Extract the [x, y] coordinate from the center of the cell holding the provided text.  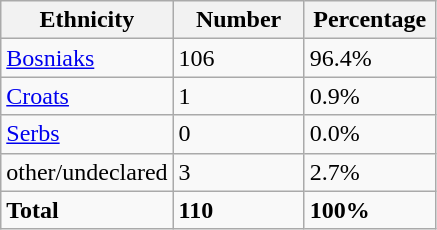
0.0% [370, 134]
Bosniaks [87, 58]
Serbs [87, 134]
100% [370, 210]
1 [238, 96]
110 [238, 210]
Number [238, 20]
Ethnicity [87, 20]
0 [238, 134]
0.9% [370, 96]
106 [238, 58]
other/undeclared [87, 172]
Croats [87, 96]
Total [87, 210]
Percentage [370, 20]
3 [238, 172]
96.4% [370, 58]
2.7% [370, 172]
